Extract the (X, Y) coordinate from the center of the cell holding the provided text.  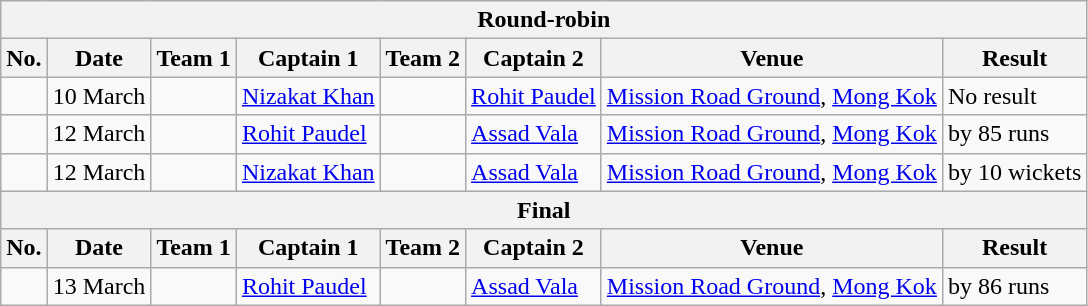
10 March (99, 96)
by 10 wickets (1014, 172)
Round-robin (544, 20)
13 March (99, 286)
by 85 runs (1014, 134)
No result (1014, 96)
Final (544, 210)
by 86 runs (1014, 286)
